Extract the [X, Y] coordinate from the center of the cell holding the provided text.  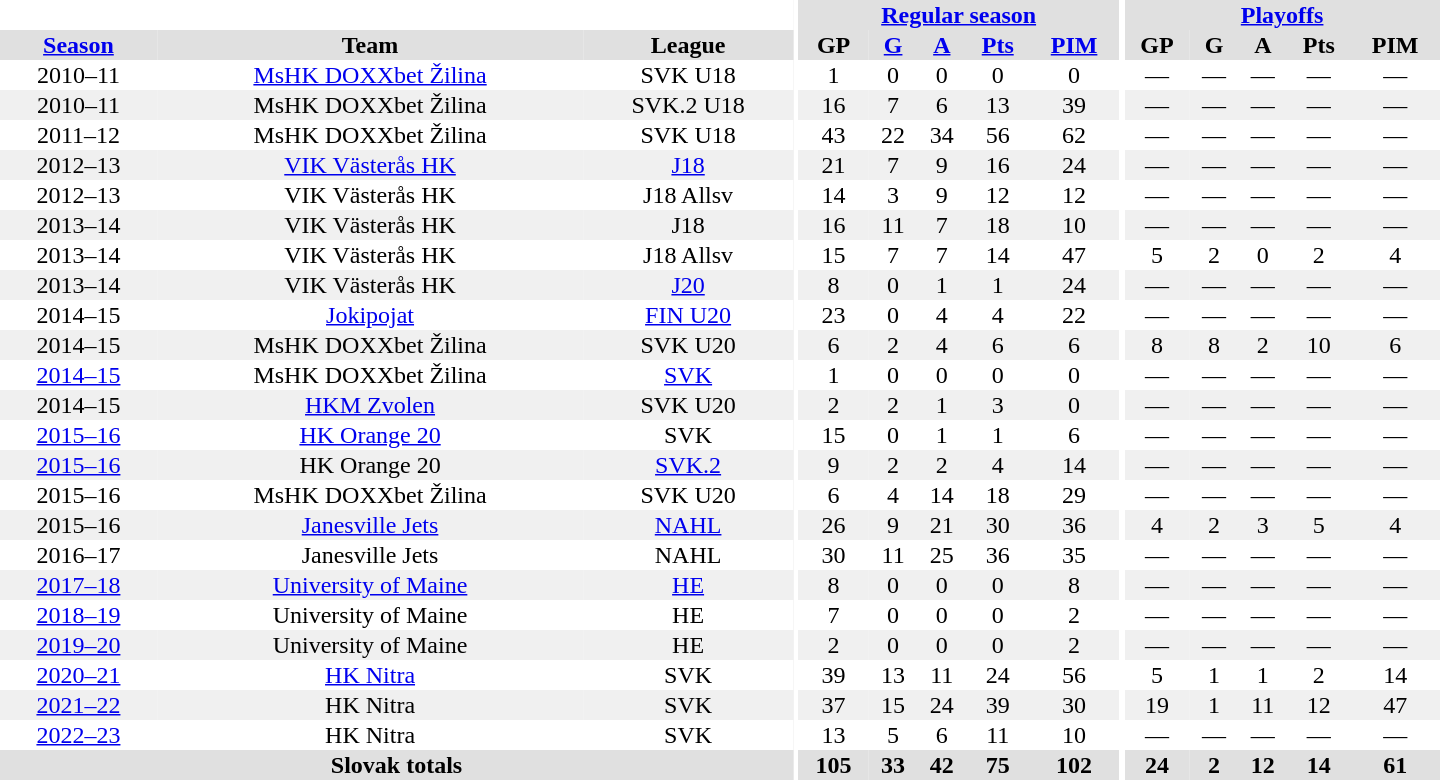
FIN U20 [688, 315]
43 [833, 135]
2022–23 [78, 735]
J20 [688, 285]
26 [833, 525]
37 [833, 705]
62 [1074, 135]
23 [833, 315]
42 [942, 765]
25 [942, 555]
Regular season [958, 15]
102 [1074, 765]
2018–19 [78, 615]
61 [1395, 765]
2021–22 [78, 705]
HKM Zvolen [370, 405]
33 [894, 765]
SVK.2 U18 [688, 105]
Playoffs [1282, 15]
2017–18 [78, 585]
29 [1074, 495]
75 [998, 765]
Team [370, 45]
Slovak totals [396, 765]
League [688, 45]
19 [1157, 705]
34 [942, 135]
Season [78, 45]
2020–21 [78, 675]
SVK.2 [688, 465]
2016–17 [78, 555]
2019–20 [78, 645]
Jokipojat [370, 315]
35 [1074, 555]
105 [833, 765]
2011–12 [78, 135]
